Provide the (x, y) coordinate of the cell's center where the given text is located.  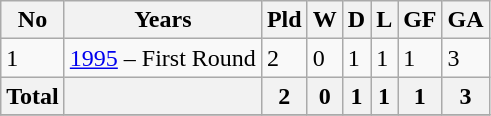
W (324, 20)
1995 – First Round (162, 58)
GF (420, 20)
No (33, 20)
D (356, 20)
GA (466, 20)
Years (162, 20)
Pld (284, 20)
L (384, 20)
Total (33, 96)
